Extract the [X, Y] coordinate from the center of the cell holding the provided text.  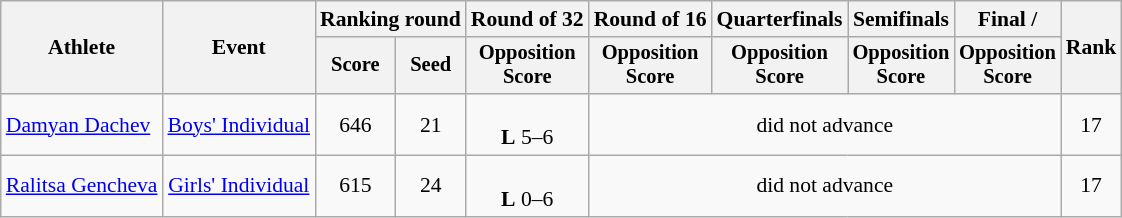
L 0–6 [528, 186]
Seed [431, 66]
Damyan Dachev [82, 124]
Ranking round [390, 19]
Final / [1008, 19]
Athlete [82, 48]
L 5–6 [528, 124]
21 [431, 124]
Semifinals [902, 19]
Boys' Individual [240, 124]
646 [356, 124]
Quarterfinals [780, 19]
615 [356, 186]
Event [240, 48]
24 [431, 186]
Round of 16 [650, 19]
Round of 32 [528, 19]
Score [356, 66]
Ralitsa Gencheva [82, 186]
Rank [1092, 48]
Girls' Individual [240, 186]
